Return [x, y] of the center of cell containing provided text 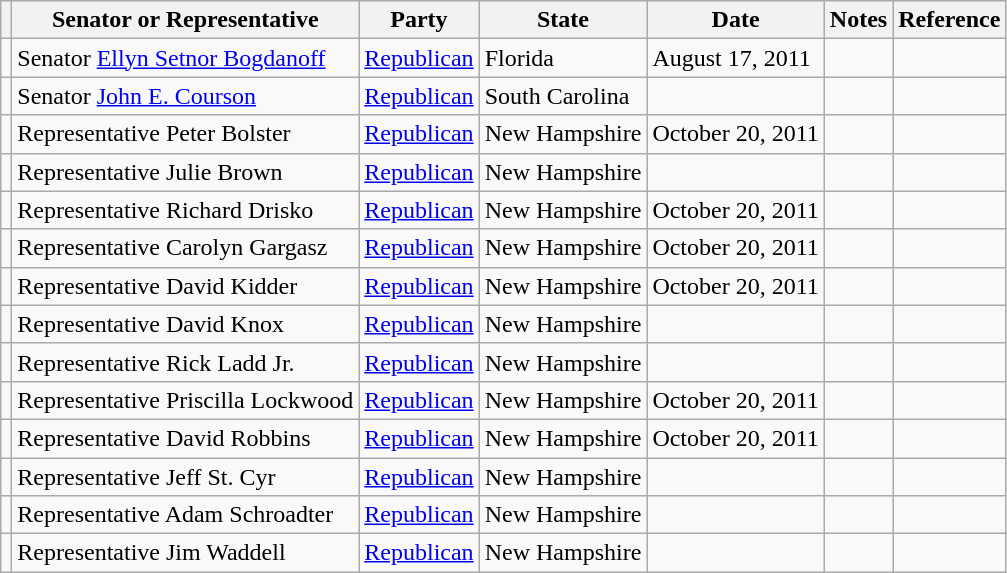
Representative Richard Drisko [186, 210]
Date [736, 20]
Representative Peter Bolster [186, 134]
Representative Jim Waddell [186, 553]
Senator Ellyn Setnor Bogdanoff [186, 58]
Representative David Kidder [186, 286]
August 17, 2011 [736, 58]
Representative Jeff St. Cyr [186, 477]
Florida [563, 58]
Senator John E. Courson [186, 96]
Representative Carolyn Gargasz [186, 248]
Party [419, 20]
Representative Julie Brown [186, 172]
Representative David Robbins [186, 438]
South Carolina [563, 96]
Representative Rick Ladd Jr. [186, 362]
Representative Adam Schroadter [186, 515]
Notes [858, 20]
Reference [950, 20]
State [563, 20]
Senator or Representative [186, 20]
Representative David Knox [186, 324]
Representative Priscilla Lockwood [186, 400]
